Detect which cell encompasses the target text, then output its [X, Y] center coordinate. 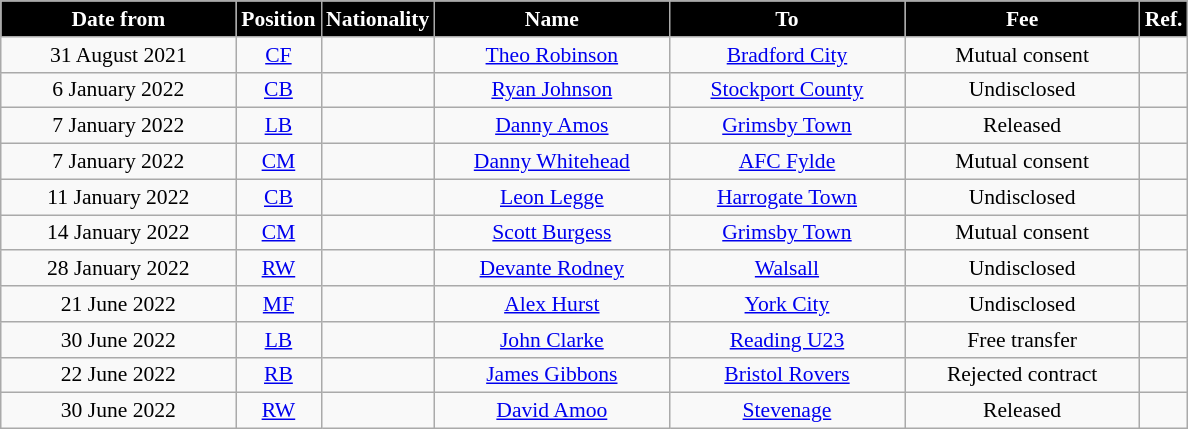
RB [278, 375]
Ryan Johnson [552, 90]
CF [278, 55]
Danny Whitehead [552, 162]
6 January 2022 [118, 90]
Name [552, 19]
31 August 2021 [118, 55]
To [786, 19]
David Amoo [552, 411]
22 June 2022 [118, 375]
Ref. [1164, 19]
21 June 2022 [118, 304]
James Gibbons [552, 375]
Stockport County [786, 90]
Alex Hurst [552, 304]
MF [278, 304]
Reading U23 [786, 340]
Nationality [378, 19]
Fee [1022, 19]
Scott Burgess [552, 233]
Devante Rodney [552, 269]
York City [786, 304]
John Clarke [552, 340]
Free transfer [1022, 340]
14 January 2022 [118, 233]
Date from [118, 19]
Rejected contract [1022, 375]
Walsall [786, 269]
Bristol Rovers [786, 375]
Leon Legge [552, 197]
Danny Amos [552, 126]
28 January 2022 [118, 269]
Harrogate Town [786, 197]
Stevenage [786, 411]
Theo Robinson [552, 55]
Bradford City [786, 55]
11 January 2022 [118, 197]
AFC Fylde [786, 162]
Position [278, 19]
